From the cell containing the given text, extract its center point as [x, y] coordinate. 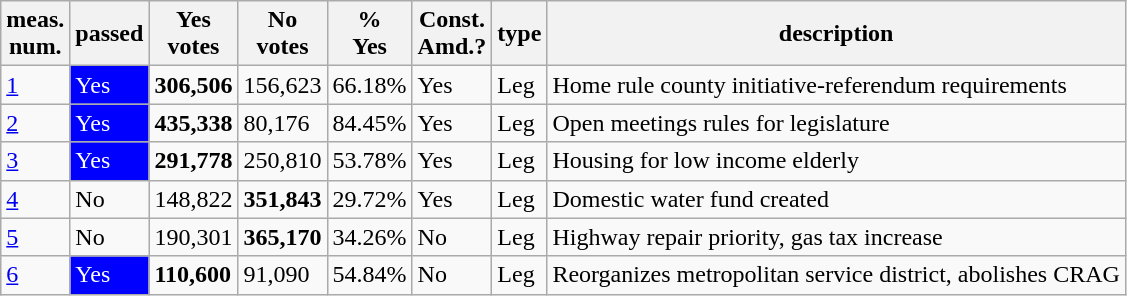
66.18% [370, 85]
1 [36, 85]
351,843 [282, 199]
description [836, 34]
%Yes [370, 34]
80,176 [282, 123]
91,090 [282, 275]
Novotes [282, 34]
250,810 [282, 161]
190,301 [194, 237]
2 [36, 123]
Highway repair priority, gas tax increase [836, 237]
306,506 [194, 85]
291,778 [194, 161]
3 [36, 161]
type [520, 34]
53.78% [370, 161]
passed [110, 34]
Yesvotes [194, 34]
6 [36, 275]
Open meetings rules for legislature [836, 123]
148,822 [194, 199]
4 [36, 199]
5 [36, 237]
Reorganizes metropolitan service district, abolishes CRAG [836, 275]
110,600 [194, 275]
34.26% [370, 237]
84.45% [370, 123]
Const.Amd.? [452, 34]
435,338 [194, 123]
29.72% [370, 199]
Housing for low income elderly [836, 161]
365,170 [282, 237]
54.84% [370, 275]
Home rule county initiative-referendum requirements [836, 85]
Domestic water fund created [836, 199]
156,623 [282, 85]
meas.num. [36, 34]
